Find where the given text appears and provide that cell's center as [X, Y] coordinate. 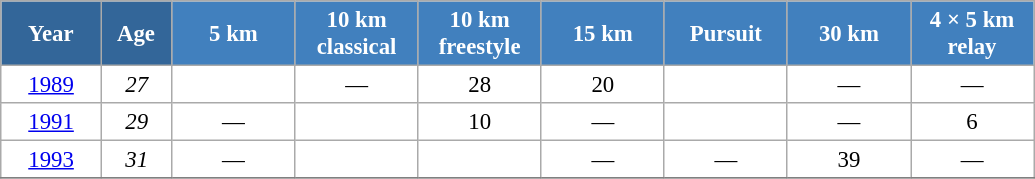
29 [136, 122]
27 [136, 85]
10 km classical [356, 34]
6 [972, 122]
Year [52, 34]
28 [480, 85]
30 km [848, 34]
10 [480, 122]
Pursuit [726, 34]
1989 [52, 85]
39 [848, 160]
4 × 5 km relay [972, 34]
1993 [52, 160]
Age [136, 34]
5 km [234, 34]
1991 [52, 122]
31 [136, 160]
10 km freestyle [480, 34]
20 [602, 85]
15 km [602, 34]
